Capture the cell that displays the provided text and extract its (x, y) central coordinate. 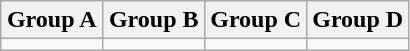
Group A (52, 20)
Group C (256, 20)
Group D (358, 20)
Group B (154, 20)
